From the cell containing the given text, extract its center point as [X, Y] coordinate. 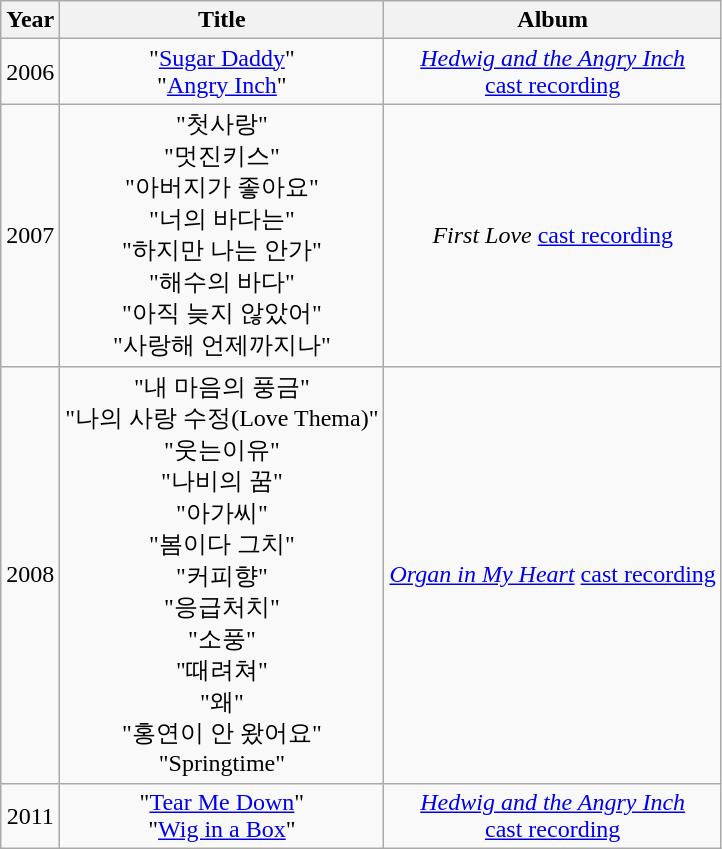
"내 마음의 풍금" "나의 사랑 수정(Love Thema)" "웃는이유" "나비의 꿈" "아가씨" "봄이다 그치" "커피향" "응급처치" "소풍" "때려쳐" "왜" "홍연이 안 왔어요" "Springtime" [222, 575]
Album [552, 20]
Year [30, 20]
"Tear Me Down" "Wig in a Box" [222, 816]
"Sugar Daddy" "Angry Inch" [222, 72]
First Love cast recording [552, 236]
Title [222, 20]
2008 [30, 575]
Organ in My Heart cast recording [552, 575]
2011 [30, 816]
2007 [30, 236]
2006 [30, 72]
"첫사랑" "멋진키스" "아버지가 좋아요" "너의 바다는" "하지만 나는 안가" "해수의 바다" "아직 늦지 않았어" "사랑해 언제까지나" [222, 236]
